Find where the given text appears and provide that cell's center as [X, Y] coordinate. 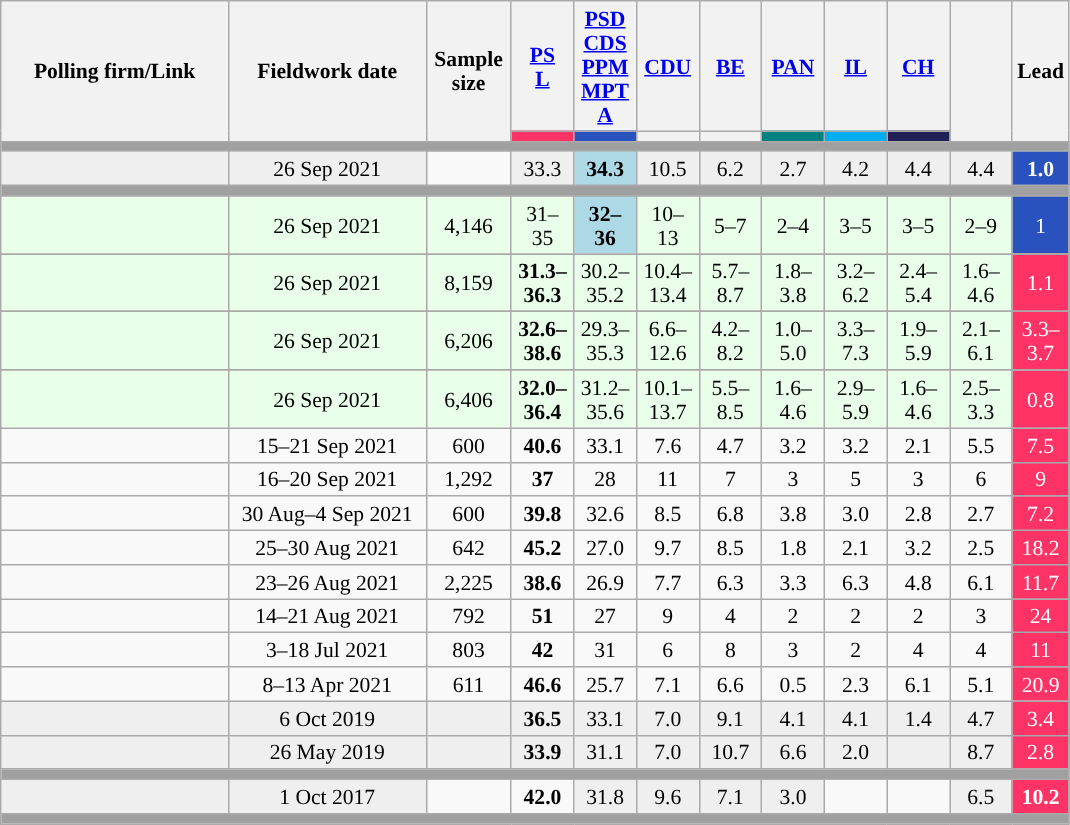
9.7 [668, 548]
611 [468, 684]
2.0 [856, 752]
8–13 Apr 2021 [327, 684]
6 Oct 2019 [327, 718]
39.8 [542, 514]
7.2 [1040, 514]
8.7 [982, 752]
42 [542, 650]
1 Oct 2017 [327, 797]
2.1–6.1 [982, 341]
2.4–5.4 [918, 283]
4.8 [918, 582]
37 [542, 479]
45.2 [542, 548]
4.2–8.2 [730, 341]
30.2–35.2 [606, 283]
31.3–36.3 [542, 283]
6.5 [982, 797]
6.2 [730, 169]
2–4 [794, 225]
3.3–7.3 [856, 341]
6.6–12.6 [668, 341]
33.9 [542, 752]
0.8 [1040, 399]
32.6 [606, 514]
7.7 [668, 582]
1.8–3.8 [794, 283]
33.3 [542, 169]
6,206 [468, 341]
31.8 [606, 797]
CDU [668, 66]
PSDCDSPPMMPTA [606, 66]
10.7 [730, 752]
10.5 [668, 169]
4,146 [468, 225]
25.7 [606, 684]
3.8 [794, 514]
51 [542, 616]
4.2 [856, 169]
25–30 Aug 2021 [327, 548]
5.5–8.5 [730, 399]
5.7–8.7 [730, 283]
27.0 [606, 548]
7.5 [1040, 445]
2.5 [982, 548]
9.1 [730, 718]
10.4–13.4 [668, 283]
Lead [1040, 71]
3–18 Jul 2021 [327, 650]
2.9–5.9 [856, 399]
32.6–38.6 [542, 341]
24 [1040, 616]
10–13 [668, 225]
6,406 [468, 399]
Sample size [468, 71]
3.2–6.2 [856, 283]
PAN [794, 66]
1.4 [918, 718]
27 [606, 616]
9.6 [668, 797]
7 [730, 479]
8,159 [468, 283]
20.9 [1040, 684]
18.2 [1040, 548]
Fieldwork date [327, 71]
5–7 [730, 225]
CH [918, 66]
31–35 [542, 225]
34.3 [606, 169]
42.0 [542, 797]
5.5 [982, 445]
0.5 [794, 684]
11.7 [1040, 582]
1.0 [1040, 169]
2.5–3.3 [982, 399]
28 [606, 479]
6.8 [730, 514]
Polling firm/Link [115, 71]
26 May 2019 [327, 752]
803 [468, 650]
1.1 [1040, 283]
32–36 [606, 225]
30 Aug–4 Sep 2021 [327, 514]
1.9–5.9 [918, 341]
40.6 [542, 445]
29.3–35.3 [606, 341]
3.3 [794, 582]
5.1 [982, 684]
46.6 [542, 684]
32.0–36.4 [542, 399]
36.5 [542, 718]
2–9 [982, 225]
2,225 [468, 582]
3.3–3.7 [1040, 341]
BE [730, 66]
10.1–13.7 [668, 399]
1.0–5.0 [794, 341]
10.2 [1040, 797]
PSL [542, 66]
14–21 Aug 2021 [327, 616]
23–26 Aug 2021 [327, 582]
2.3 [856, 684]
IL [856, 66]
31.2–35.6 [606, 399]
16–20 Sep 2021 [327, 479]
31 [606, 650]
642 [468, 548]
1 [1040, 225]
31.1 [606, 752]
8 [730, 650]
1.8 [794, 548]
1,292 [468, 479]
26.9 [606, 582]
5 [856, 479]
7.6 [668, 445]
3.4 [1040, 718]
792 [468, 616]
15–21 Sep 2021 [327, 445]
38.6 [542, 582]
